From the cell containing the given text, extract its center point as [x, y] coordinate. 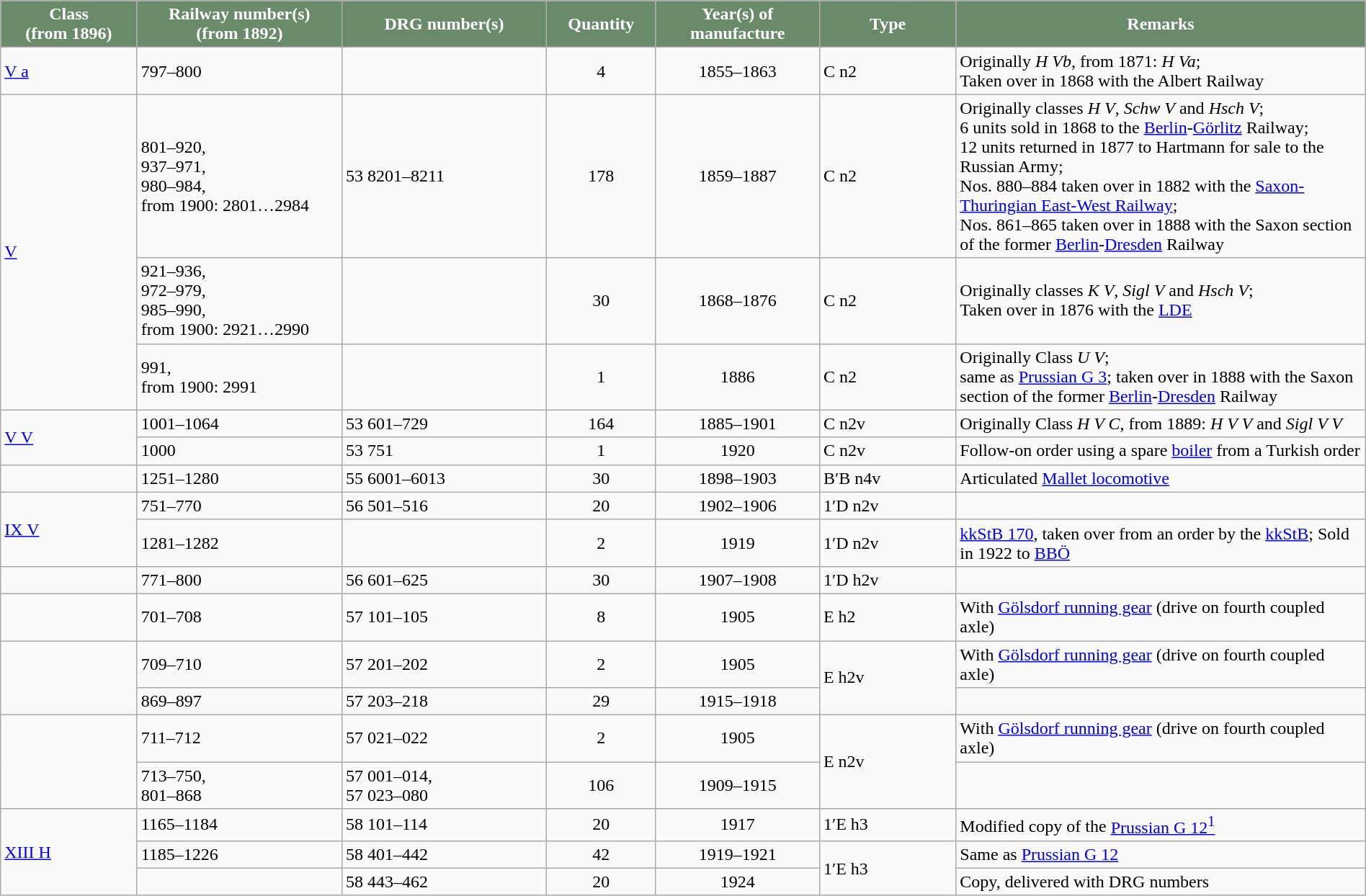
55 6001–6013 [444, 478]
869–897 [239, 702]
701–708 [239, 617]
Originally H Vb, from 1871: H Va; Taken over in 1868 with the Albert Railway [1161, 71]
751–770 [239, 506]
56 601–625 [444, 580]
58 443–462 [444, 882]
57 203–218 [444, 702]
Modified copy of the Prussian G 121 [1161, 825]
42 [602, 854]
29 [602, 702]
921–936, 972–979, 985–990, from 1900: 2921…2990 [239, 301]
4 [602, 71]
53 601–729 [444, 424]
1886 [738, 377]
V [69, 252]
1917 [738, 825]
1281–1282 [239, 543]
53 8201–8211 [444, 176]
V a [69, 71]
57 021–022 [444, 739]
kkStB 170, taken over from an order by the kkStB; Sold in 1922 to BBÖ [1161, 543]
801–920, 937–971, 980–984, from 1900: 2801…2984 [239, 176]
E n2v [888, 762]
Remarks [1161, 24]
1001–1064 [239, 424]
Copy, delivered with DRG numbers [1161, 882]
1909–1915 [738, 785]
713–750, 801–868 [239, 785]
Railway number(s) (from 1892) [239, 24]
1165–1184 [239, 825]
Originally Class U V; same as Prussian G 3; taken over in 1888 with the Saxon section of the former Berlin-Dresden Railway [1161, 377]
1885–1901 [738, 424]
Originally Class H V C, from 1889: H V V and Sigl V V [1161, 424]
57 201–202 [444, 664]
1855–1863 [738, 71]
Year(s) of manufacture [738, 24]
Type [888, 24]
Articulated Mallet locomotive [1161, 478]
709–710 [239, 664]
1185–1226 [239, 854]
57 101–105 [444, 617]
Class (from 1896) [69, 24]
1907–1908 [738, 580]
1000 [239, 451]
1920 [738, 451]
DRG number(s) [444, 24]
991, from 1900: 2991 [239, 377]
Follow-on order using a spare boiler from a Turkish order [1161, 451]
1251–1280 [239, 478]
1898–1903 [738, 478]
771–800 [239, 580]
E h2 [888, 617]
1′D h2v [888, 580]
Originally classes K V, Sigl V and Hsch V; Taken over in 1876 with the LDE [1161, 301]
711–712 [239, 739]
178 [602, 176]
106 [602, 785]
56 501–516 [444, 506]
E h2v [888, 678]
1915–1918 [738, 702]
1919–1921 [738, 854]
IX V [69, 529]
1902–1906 [738, 506]
58 101–114 [444, 825]
797–800 [239, 71]
XIII H [69, 853]
B′B n4v [888, 478]
V V [69, 437]
53 751 [444, 451]
8 [602, 617]
1919 [738, 543]
1859–1887 [738, 176]
1868–1876 [738, 301]
57 001–014, 57 023–080 [444, 785]
164 [602, 424]
Same as Prussian G 12 [1161, 854]
58 401–442 [444, 854]
Quantity [602, 24]
1924 [738, 882]
